Extract the [X, Y] coordinate from the center of the cell holding the provided text.  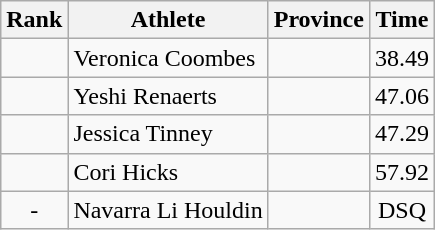
38.49 [402, 58]
47.06 [402, 96]
Jessica Tinney [168, 134]
Athlete [168, 20]
Navarra Li Houldin [168, 210]
DSQ [402, 210]
Province [318, 20]
Yeshi Renaerts [168, 96]
47.29 [402, 134]
Veronica Coombes [168, 58]
Time [402, 20]
Rank [34, 20]
- [34, 210]
Cori Hicks [168, 172]
57.92 [402, 172]
